Determine the (x, y) coordinate at the center of the cell enclosing the given text.  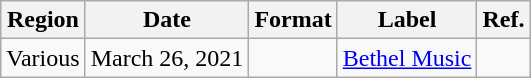
Format (293, 20)
Label (407, 20)
Various (43, 58)
Ref. (504, 20)
Region (43, 20)
Bethel Music (407, 58)
Date (167, 20)
March 26, 2021 (167, 58)
